From the cell containing the given text, extract its center point as [x, y] coordinate. 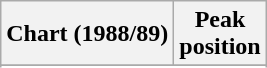
Peakposition [220, 34]
Chart (1988/89) [88, 34]
